Pinpoint the cell where the given text exists, returning its (x, y) midpoint coordinate. 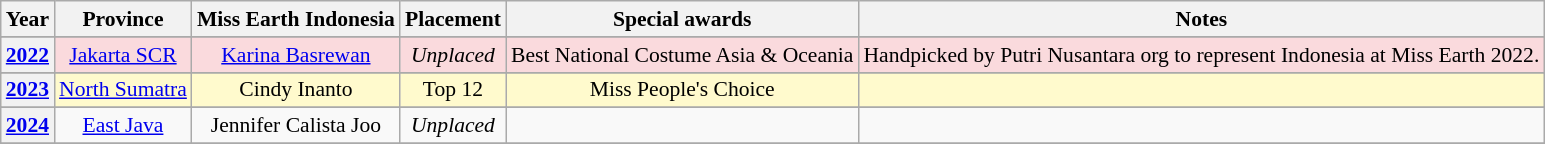
Province (123, 19)
2023 (28, 90)
Miss People's Choice (682, 90)
Year (28, 19)
Top 12 (453, 90)
2024 (28, 126)
North Sumatra (123, 90)
Placement (453, 19)
Jakarta SCR (123, 55)
Handpicked by Putri Nusantara org to represent Indonesia at Miss Earth 2022. (1201, 55)
Miss Earth Indonesia (296, 19)
Notes (1201, 19)
Jennifer Calista Joo (296, 126)
Best National Costume Asia & Oceania (682, 55)
East Java (123, 126)
2022 (28, 55)
Special awards (682, 19)
Cindy Inanto (296, 90)
Karina Basrewan (296, 55)
